For the text-containing cell, return its midpoint in [X, Y] coordinate format. 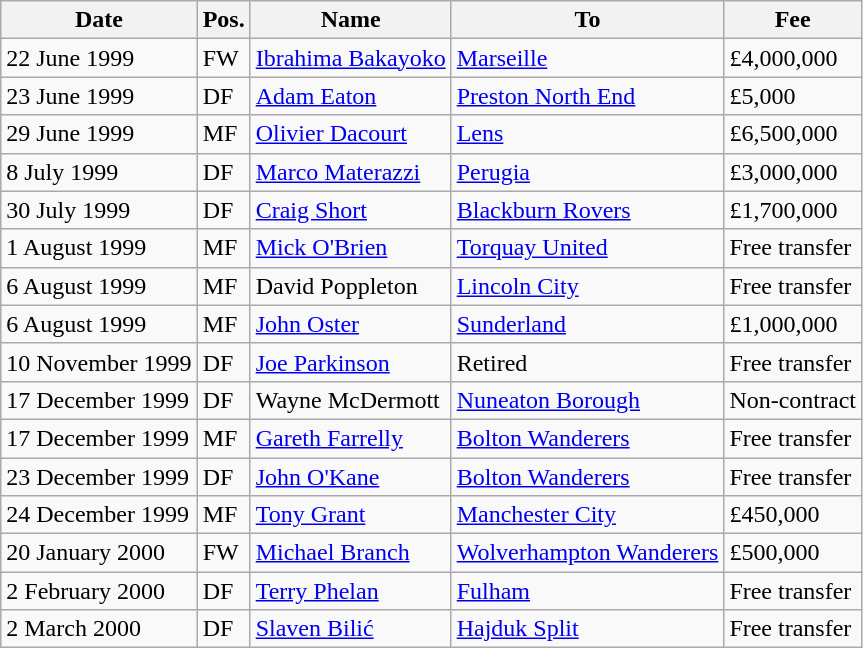
30 July 1999 [99, 210]
Slaven Bilić [350, 629]
John O'Kane [350, 477]
Joe Parkinson [350, 362]
Wolverhampton Wanderers [588, 553]
8 July 1999 [99, 172]
Blackburn Rovers [588, 210]
Sunderland [588, 324]
£500,000 [793, 553]
£3,000,000 [793, 172]
23 June 1999 [99, 96]
24 December 1999 [99, 515]
£1,000,000 [793, 324]
Fee [793, 20]
Preston North End [588, 96]
Torquay United [588, 248]
Non-contract [793, 400]
Marseille [588, 58]
John Oster [350, 324]
£5,000 [793, 96]
£450,000 [793, 515]
Tony Grant [350, 515]
Lens [588, 134]
Wayne McDermott [350, 400]
2 March 2000 [99, 629]
Fulham [588, 591]
£4,000,000 [793, 58]
10 November 1999 [99, 362]
Retired [588, 362]
Adam Eaton [350, 96]
Craig Short [350, 210]
Perugia [588, 172]
29 June 1999 [99, 134]
Mick O'Brien [350, 248]
Manchester City [588, 515]
Hajduk Split [588, 629]
22 June 1999 [99, 58]
Marco Materazzi [350, 172]
Ibrahima Bakayoko [350, 58]
£1,700,000 [793, 210]
Date [99, 20]
23 December 1999 [99, 477]
Nuneaton Borough [588, 400]
David Poppleton [350, 286]
Gareth Farrelly [350, 438]
To [588, 20]
2 February 2000 [99, 591]
Terry Phelan [350, 591]
Name [350, 20]
Olivier Dacourt [350, 134]
20 January 2000 [99, 553]
£6,500,000 [793, 134]
Michael Branch [350, 553]
Pos. [224, 20]
Lincoln City [588, 286]
1 August 1999 [99, 248]
